From the cell containing the given text, extract its center point as [x, y] coordinate. 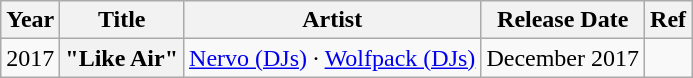
Artist [332, 20]
Ref [668, 20]
Title [122, 20]
December 2017 [563, 58]
"Like Air" [122, 58]
Year [30, 20]
Release Date [563, 20]
2017 [30, 58]
Nervo (DJs) · Wolfpack (DJs) [332, 58]
